Provide the [x, y] coordinate of the cell's center where the given text is located.  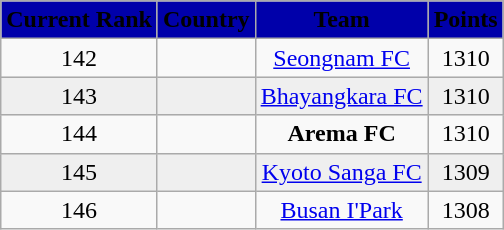
Points [466, 20]
143 [80, 96]
Bhayangkara FC [342, 96]
Busan I'Park [342, 210]
142 [80, 58]
Team [342, 20]
144 [80, 134]
Country [206, 20]
146 [80, 210]
Current Rank [80, 20]
Kyoto Sanga FC [342, 172]
Seongnam FC [342, 58]
1309 [466, 172]
Arema FC [342, 134]
145 [80, 172]
1308 [466, 210]
